Return the (x, y) coordinate for the center point of the cell that contains the specified text.  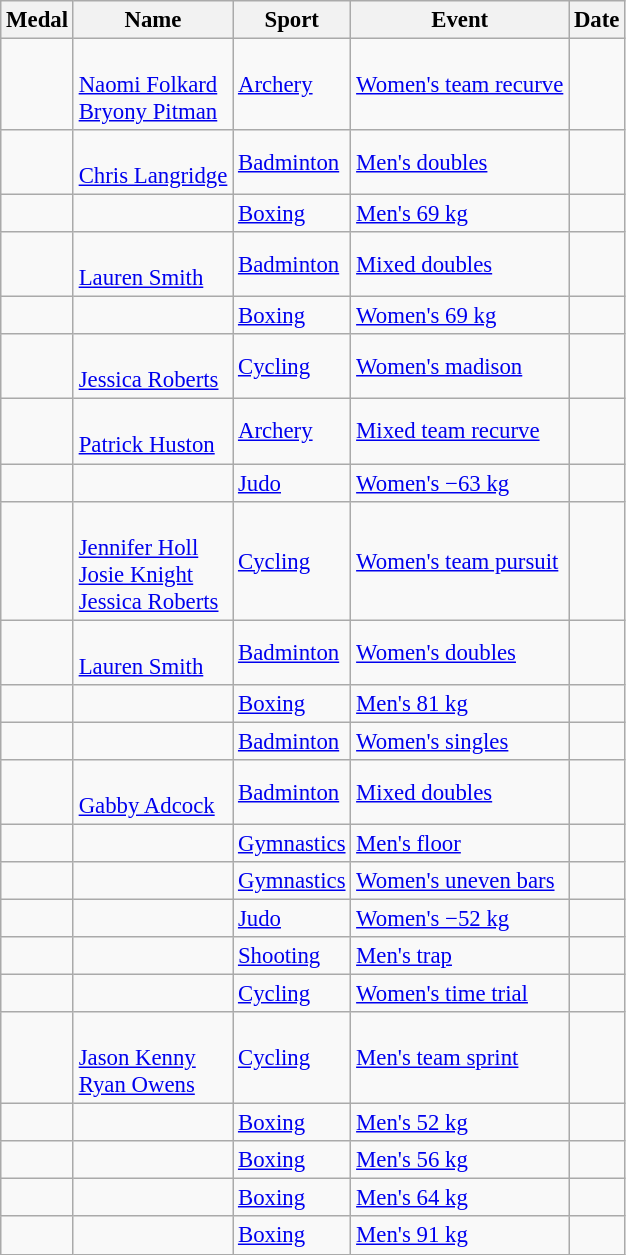
Sport (292, 20)
Jason KennyRyan Owens (152, 1058)
Women's uneven bars (460, 881)
Men's 56 kg (460, 1160)
Men's floor (460, 843)
Women's singles (460, 741)
Patrick Huston (152, 432)
Shooting (292, 956)
Event (460, 20)
Women's −52 kg (460, 918)
Men's 69 kg (460, 214)
Men's 52 kg (460, 1123)
Women's −63 kg (460, 483)
Women's team pursuit (460, 560)
Men's 91 kg (460, 1236)
Gabby Adcock (152, 792)
Naomi FolkardBryony Pitman (152, 85)
Men's trap (460, 956)
Women's 69 kg (460, 316)
Men's doubles (460, 162)
Women's time trial (460, 994)
Mixed team recurve (460, 432)
Jessica Roberts (152, 366)
Chris Langridge (152, 162)
Women's team recurve (460, 85)
Men's 81 kg (460, 703)
Men's team sprint (460, 1058)
Date (597, 20)
Name (152, 20)
Men's 64 kg (460, 1198)
Women's doubles (460, 652)
Medal (38, 20)
Women's madison (460, 366)
Jennifer HollJosie KnightJessica Roberts (152, 560)
